Provide the [X, Y] coordinate of the cell's center where the given text is located.  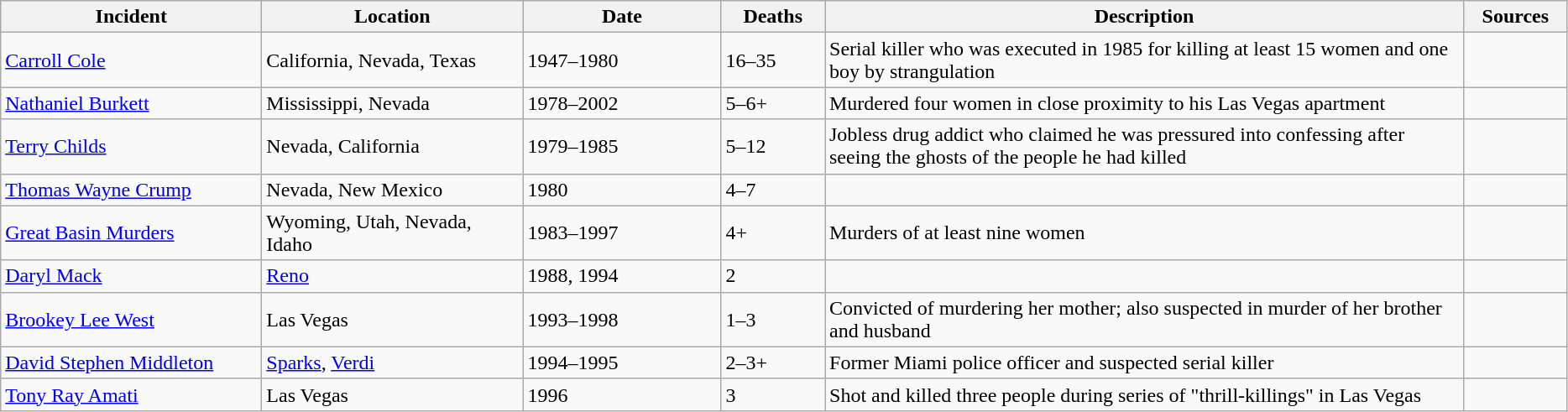
Daryl Mack [131, 276]
Brookey Lee West [131, 319]
Nevada, California [393, 146]
Murdered four women in close proximity to his Las Vegas apartment [1143, 103]
16–35 [773, 60]
Mississippi, Nevada [393, 103]
4–7 [773, 190]
Incident [131, 17]
California, Nevada, Texas [393, 60]
Sources [1516, 17]
1983–1997 [622, 233]
Thomas Wayne Crump [131, 190]
Jobless drug addict who claimed he was pressured into confessing after seeing the ghosts of the people he had killed [1143, 146]
4+ [773, 233]
Terry Childs [131, 146]
Wyoming, Utah, Nevada, Idaho [393, 233]
Tony Ray Amati [131, 394]
Nathaniel Burkett [131, 103]
5–12 [773, 146]
2 [773, 276]
Description [1143, 17]
Location [393, 17]
1–3 [773, 319]
Sparks, Verdi [393, 362]
1993–1998 [622, 319]
5–6+ [773, 103]
Convicted of murdering her mother; also suspected in murder of her brother and husband [1143, 319]
Carroll Cole [131, 60]
Date [622, 17]
Nevada, New Mexico [393, 190]
1996 [622, 394]
2–3+ [773, 362]
1979–1985 [622, 146]
Former Miami police officer and suspected serial killer [1143, 362]
Serial killer who was executed in 1985 for killing at least 15 women and one boy by strangulation [1143, 60]
Reno [393, 276]
Deaths [773, 17]
3 [773, 394]
David Stephen Middleton [131, 362]
Shot and killed three people during series of "thrill-killings" in Las Vegas [1143, 394]
Great Basin Murders [131, 233]
Murders of at least nine women [1143, 233]
1988, 1994 [622, 276]
1994–1995 [622, 362]
1980 [622, 190]
1947–1980 [622, 60]
1978–2002 [622, 103]
